Pinpoint the cell where the given text exists, returning its [X, Y] midpoint coordinate. 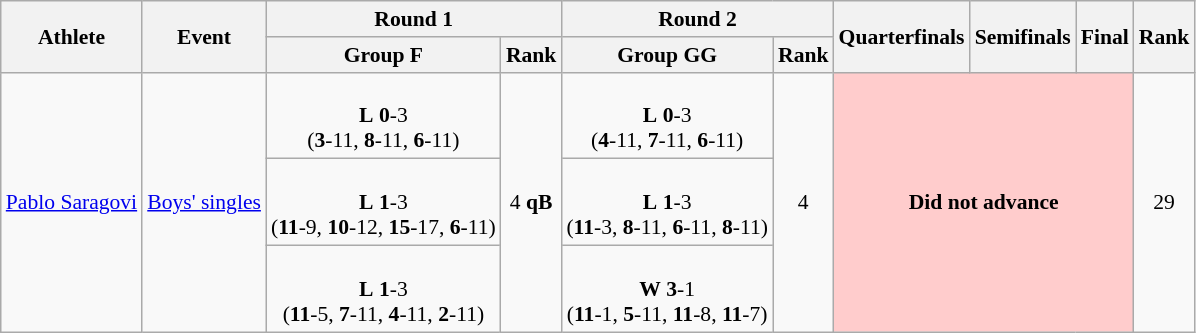
L 1-3 (11-9, 10-12, 15-17, 6-11) [384, 202]
4 qB [532, 202]
L 0-3 (4-11, 7-11, 6-11) [667, 116]
L 1-3 (11-3, 8-11, 6-11, 8-11) [667, 202]
Athlete [72, 36]
Pablo Saragovi [72, 202]
4 [804, 202]
W 3-1 (11-1, 5-11, 11-8, 11-7) [667, 290]
Group GG [667, 55]
29 [1164, 202]
Quarterfinals [902, 36]
Round 2 [697, 19]
Boys' singles [204, 202]
Group F [384, 55]
Semifinals [1023, 36]
L 1-3 (11-5, 7-11, 4-11, 2-11) [384, 290]
Did not advance [984, 202]
Final [1105, 36]
Round 1 [414, 19]
Event [204, 36]
L 0-3 (3-11, 8-11, 6-11) [384, 116]
